Return [x, y] of the center of cell containing provided text 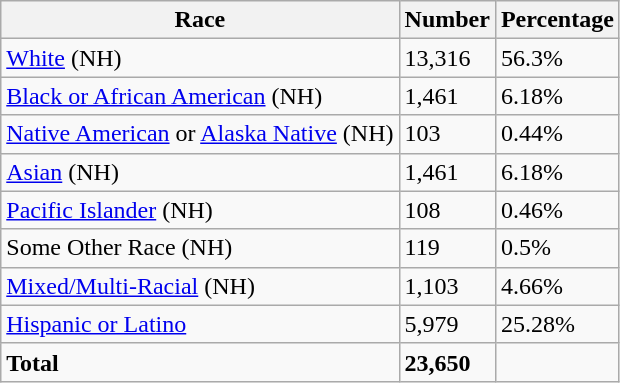
Hispanic or Latino [200, 324]
0.44% [557, 134]
Asian (NH) [200, 172]
Some Other Race (NH) [200, 248]
Native American or Alaska Native (NH) [200, 134]
108 [447, 210]
Mixed/Multi-Racial (NH) [200, 286]
23,650 [447, 362]
White (NH) [200, 58]
Race [200, 20]
4.66% [557, 286]
Black or African American (NH) [200, 96]
Pacific Islander (NH) [200, 210]
Number [447, 20]
Total [200, 362]
0.46% [557, 210]
0.5% [557, 248]
1,103 [447, 286]
119 [447, 248]
25.28% [557, 324]
103 [447, 134]
Percentage [557, 20]
5,979 [447, 324]
13,316 [447, 58]
56.3% [557, 58]
